Detect which cell encompasses the target text, then output its (X, Y) center coordinate. 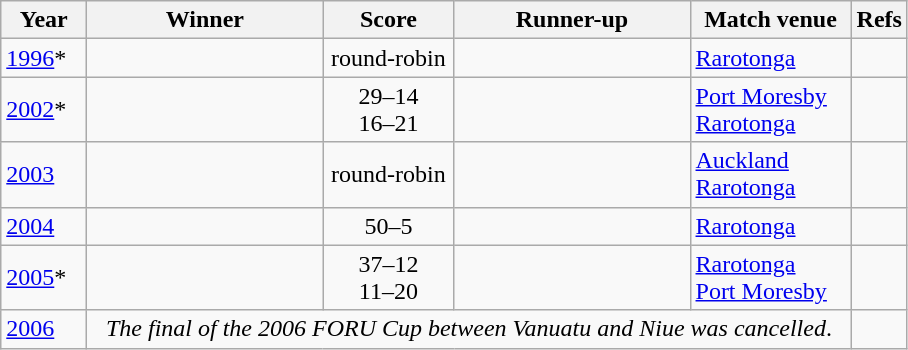
2005* (44, 278)
RarotongaPort Moresby (770, 278)
Winner (205, 20)
Year (44, 20)
Score (388, 20)
Port MoresbyRarotonga (770, 110)
2003 (44, 174)
1996* (44, 58)
50–5 (388, 226)
29–1416–21 (388, 110)
AucklandRarotonga (770, 174)
Runner-up (572, 20)
2002* (44, 110)
2004 (44, 226)
Match venue (770, 20)
37–1211–20 (388, 278)
The final of the 2006 FORU Cup between Vanuatu and Niue was cancelled. (469, 329)
Refs (879, 20)
2006 (44, 329)
